Determine the [x, y] coordinate at the center of the cell enclosing the given text.  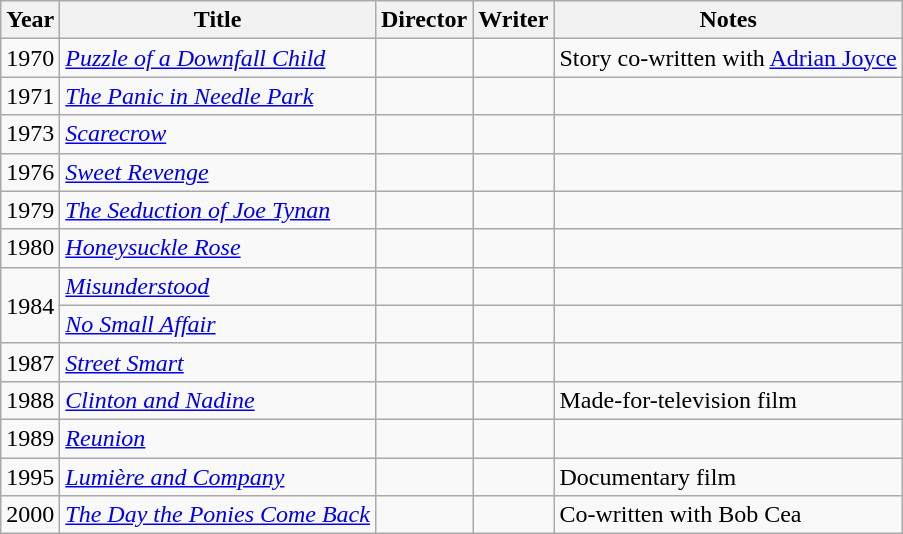
1995 [30, 477]
Title [218, 20]
Lumière and Company [218, 477]
Clinton and Nadine [218, 400]
1984 [30, 305]
Made-for-television film [728, 400]
Sweet Revenge [218, 172]
Director [424, 20]
1976 [30, 172]
Reunion [218, 438]
1980 [30, 248]
2000 [30, 515]
Co-written with Bob Cea [728, 515]
The Seduction of Joe Tynan [218, 210]
The Panic in Needle Park [218, 96]
Notes [728, 20]
Story co-written with Adrian Joyce [728, 58]
Honeysuckle Rose [218, 248]
1979 [30, 210]
Scarecrow [218, 134]
The Day the Ponies Come Back [218, 515]
1989 [30, 438]
Misunderstood [218, 286]
Street Smart [218, 362]
1987 [30, 362]
1971 [30, 96]
Puzzle of a Downfall Child [218, 58]
No Small Affair [218, 324]
Documentary film [728, 477]
Year [30, 20]
1970 [30, 58]
1988 [30, 400]
1973 [30, 134]
Writer [514, 20]
